Determine the (x, y) coordinate at the center of the cell enclosing the given text.  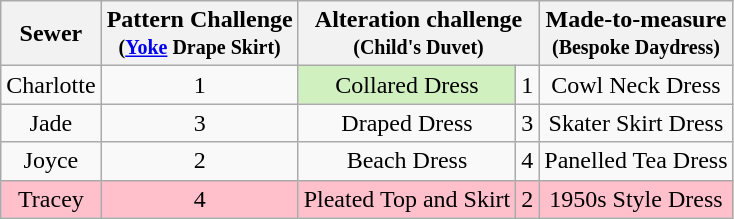
Skater Skirt Dress (636, 123)
Beach Dress (407, 161)
Alteration challenge(Child's Duvet) (418, 34)
Draped Dress (407, 123)
Joyce (51, 161)
Cowl Neck Dress (636, 85)
Collared Dress (407, 85)
Made-to-measure(Bespoke Daydress) (636, 34)
Panelled Tea Dress (636, 161)
Pleated Top and Skirt (407, 199)
Tracey (51, 199)
Pattern Challenge(Yoke Drape Skirt) (200, 34)
Charlotte (51, 85)
Jade (51, 123)
1950s Style Dress (636, 199)
Sewer (51, 34)
